Scan for the cell matching the given text and deliver its (x, y) coordinate at center. 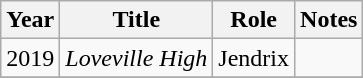
Jendrix (254, 58)
Loveville High (136, 58)
Year (30, 20)
2019 (30, 58)
Role (254, 20)
Notes (329, 20)
Title (136, 20)
